Return [X, Y] of the center of cell containing provided text 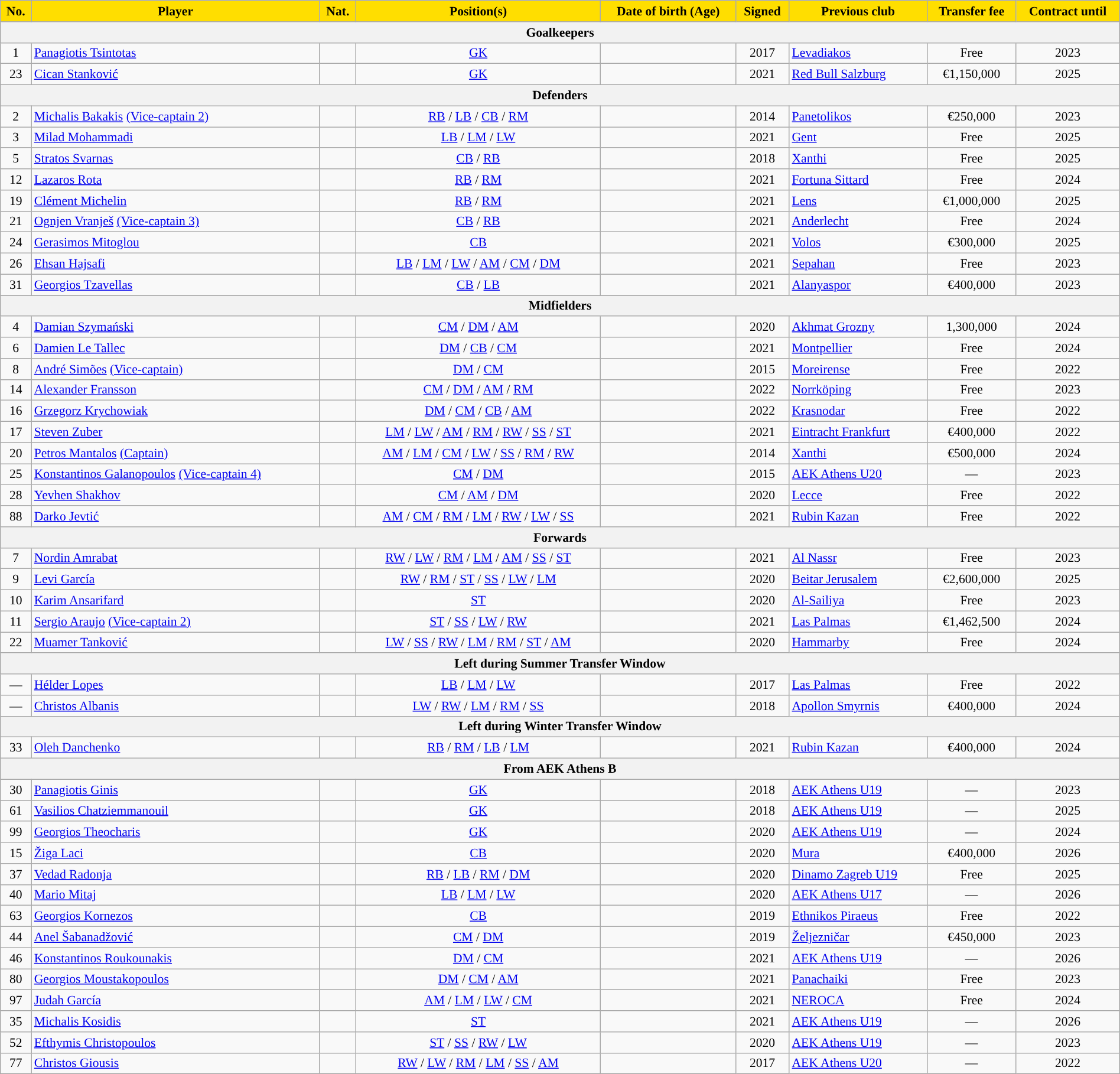
Panetolikos [858, 116]
46 [16, 958]
Milad Mohammadi [176, 138]
Željezničar [858, 938]
Moreirense [858, 369]
Georgios Tzavellas [176, 285]
AEK Athens U17 [858, 895]
Georgios Theocharis [176, 832]
Yevhen Shakhov [176, 496]
€300,000 [971, 243]
Ognjen Vranješ (Vice-captain 3) [176, 222]
28 [16, 496]
80 [16, 979]
77 [16, 1063]
No. [16, 11]
Levi García [176, 580]
21 [16, 222]
RB / LB / CB / RM [478, 116]
9 [16, 580]
Damian Szymański [176, 327]
23 [16, 74]
ST / SS / RW / LW [478, 1043]
Konstantinos Galanopoulos (Vice-captain 4) [176, 474]
63 [16, 916]
RB / LB / RM / DM [478, 874]
Panagiotis Tsintotas [176, 53]
4 [16, 327]
Krasnodar [858, 411]
11 [16, 621]
RW / LW / RM / LM / AM / SS / ST [478, 558]
Michalis Bakakis (Vice-captain 2) [176, 116]
CB / LB [478, 285]
Goalkeepers [560, 32]
Panachaiki [858, 979]
Hammarby [858, 643]
€1,000,000 [971, 201]
Grzegorz Krychowiak [176, 411]
Akhmat Grozny [858, 327]
LB / LM / LW / AM / CM / DM [478, 264]
Transfer fee [971, 11]
Signed [763, 11]
Position(s) [478, 11]
DM / CB / CM [478, 348]
NEROCA [858, 1001]
35 [16, 1021]
LW / SS / RW / LM / RM / ST / AM [478, 643]
19 [16, 201]
61 [16, 811]
88 [16, 516]
Left during Summer Transfer Window [560, 664]
10 [16, 601]
Vasilios Chatziemmanouil [176, 811]
Nordin Amrabat [176, 558]
Al Nassr [858, 558]
AM / LM / CM / LW / SS / RM / RW [478, 453]
Midfielders [560, 306]
€250,000 [971, 116]
97 [16, 1001]
€1,462,500 [971, 621]
DM / CM / CB / AM [478, 411]
Alexander Fransson [176, 390]
8 [16, 369]
1 [16, 53]
31 [16, 285]
Forwards [560, 538]
37 [16, 874]
14 [16, 390]
15 [16, 853]
Lens [858, 201]
€450,000 [971, 938]
3 [16, 138]
Gent [858, 138]
Defenders [560, 96]
12 [16, 180]
Karim Ansarifard [176, 601]
Judah García [176, 1001]
Mario Mitaj [176, 895]
André Simões (Vice-captain) [176, 369]
Norrköping [858, 390]
40 [16, 895]
2 [16, 116]
Anderlecht [858, 222]
Volos [858, 243]
Red Bull Salzburg [858, 74]
17 [16, 432]
Sergio Araujo (Vice-captain 2) [176, 621]
Alanyaspor [858, 285]
Al-Sailiya [858, 601]
25 [16, 474]
Muamer Tanković [176, 643]
Darko Jevtić [176, 516]
Anel Šabanadžović [176, 938]
RW / RM / ST / SS / LW / LM [478, 580]
Lazaros Rota [176, 180]
Date of birth (Age) [669, 11]
Sepahan [858, 264]
Apollon Smyrnis [858, 706]
Nat. [338, 11]
7 [16, 558]
Efthymis Christopoulos [176, 1043]
Michalis Kosidis [176, 1021]
22 [16, 643]
30 [16, 790]
Georgios Kornezos [176, 916]
From AEK Athens B [560, 769]
Konstantinos Roukounakis [176, 958]
Eintracht Frankfurt [858, 432]
Contract until [1068, 11]
5 [16, 159]
Levadiakos [858, 53]
AM / LM / LW / CM [478, 1001]
AM / CM / RM / LM / RW / LW / SS [478, 516]
CM / DM / AM / RM [478, 390]
€500,000 [971, 453]
CM / AM / DM [478, 496]
Steven Zuber [176, 432]
Oleh Danchenko [176, 748]
Player [176, 11]
Georgios Moustakopoulos [176, 979]
Mura [858, 853]
Cican Stanković [176, 74]
44 [16, 938]
26 [16, 264]
16 [16, 411]
6 [16, 348]
Panagiotis Ginis [176, 790]
ST / SS / LW / RW [478, 621]
33 [16, 748]
Hélder Lopes [176, 685]
RW / LW / RM / LM / SS / AM [478, 1063]
Dinamo Zagreb U19 [858, 874]
Vedad Radonja [176, 874]
Montpellier [858, 348]
Beitar Jerusalem [858, 580]
Stratos Svarnas [176, 159]
Christos Albanis [176, 706]
DM / CM / AM [478, 979]
RB / RM / LB / LM [478, 748]
99 [16, 832]
€1,150,000 [971, 74]
Previous club [858, 11]
Clément Michelin [176, 201]
1,300,000 [971, 327]
Lecce [858, 496]
LM / LW / AM / RM / RW / SS / ST [478, 432]
52 [16, 1043]
Left during Winter Transfer Window [560, 727]
Christos Giousis [176, 1063]
€2,600,000 [971, 580]
Ehsan Hajsafi [176, 264]
Petros Mantalos (Captain) [176, 453]
Ethnikos Piraeus [858, 916]
Fortuna Sittard [858, 180]
Damien Le Tallec [176, 348]
Žiga Laci [176, 853]
CM / DM / AM [478, 327]
Gerasimos Mitoglou [176, 243]
20 [16, 453]
24 [16, 243]
LW / RW / LM / RM / SS [478, 706]
